Pinpoint the cell where the given text exists, returning its (X, Y) midpoint coordinate. 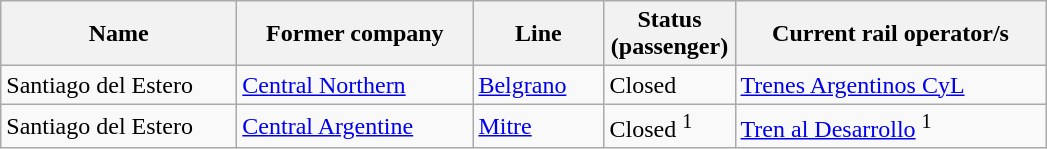
Former company (355, 34)
Line (538, 34)
Trenes Argentinos CyL (890, 85)
Central Argentine (355, 126)
Closed 1 (670, 126)
Central Northern (355, 85)
Name (119, 34)
Tren al Desarrollo 1 (890, 126)
Mitre (538, 126)
Closed (670, 85)
Status (passenger) (670, 34)
Belgrano (538, 85)
Current rail operator/s (890, 34)
